Return the (X, Y) coordinate for the center point of the cell that contains the specified text.  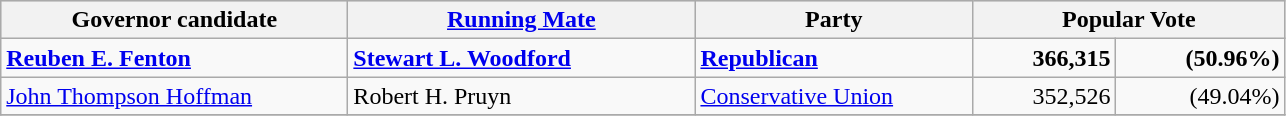
Stewart L. Woodford (522, 58)
Conservative Union (834, 96)
352,526 (1044, 96)
Republican (834, 58)
(50.96%) (1200, 58)
Robert H. Pruyn (522, 96)
Governor candidate (174, 20)
Reuben E. Fenton (174, 58)
366,315 (1044, 58)
(49.04%) (1200, 96)
Running Mate (522, 20)
John Thompson Hoffman (174, 96)
Party (834, 20)
Popular Vote (1129, 20)
